Pinpoint the cell where the given text exists, returning its (x, y) midpoint coordinate. 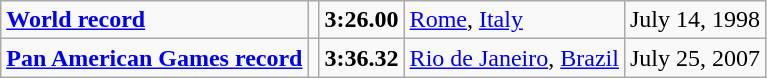
Rome, Italy (514, 20)
3:36.32 (362, 58)
World record (154, 20)
July 25, 2007 (694, 58)
Rio de Janeiro, Brazil (514, 58)
Pan American Games record (154, 58)
July 14, 1998 (694, 20)
3:26.00 (362, 20)
